Return the (x, y) coordinate for the center point of the cell that contains the specified text.  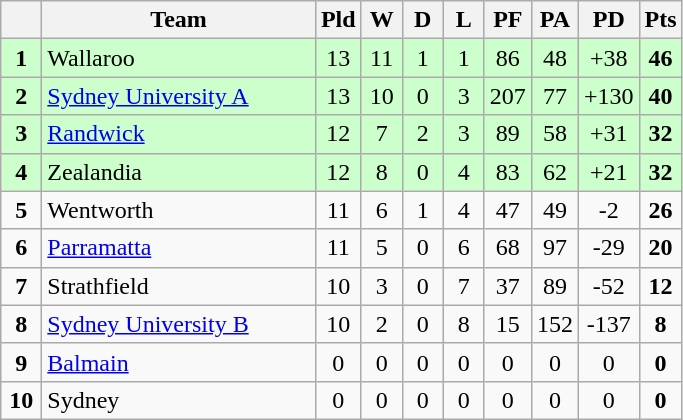
Zealandia (179, 172)
Sydney (179, 400)
37 (508, 286)
PA (554, 20)
48 (554, 58)
46 (660, 58)
97 (554, 248)
Sydney University B (179, 324)
PD (608, 20)
Wentworth (179, 210)
-29 (608, 248)
47 (508, 210)
15 (508, 324)
86 (508, 58)
PF (508, 20)
-52 (608, 286)
Randwick (179, 134)
152 (554, 324)
+130 (608, 96)
D (422, 20)
40 (660, 96)
+31 (608, 134)
49 (554, 210)
Strathfield (179, 286)
62 (554, 172)
77 (554, 96)
Pld (338, 20)
+38 (608, 58)
Wallaroo (179, 58)
Parramatta (179, 248)
207 (508, 96)
Balmain (179, 362)
L (464, 20)
-2 (608, 210)
26 (660, 210)
58 (554, 134)
Team (179, 20)
9 (22, 362)
Sydney University A (179, 96)
68 (508, 248)
83 (508, 172)
-137 (608, 324)
20 (660, 248)
W (382, 20)
+21 (608, 172)
Pts (660, 20)
